Return the [X, Y] coordinate for the center point of the cell that contains the specified text.  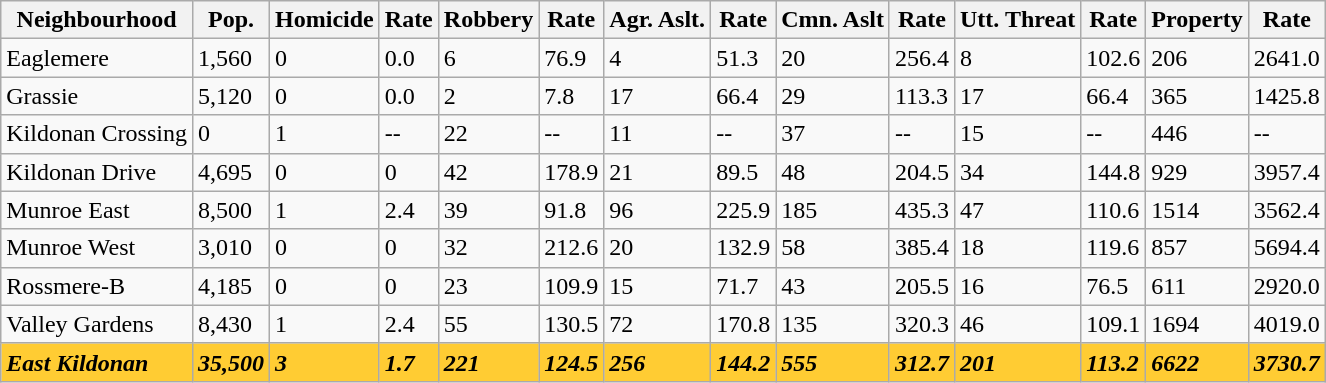
3,010 [230, 248]
365 [1198, 96]
55 [488, 324]
256.4 [922, 58]
22 [488, 134]
Homicide [325, 20]
29 [833, 96]
212.6 [572, 248]
170.8 [744, 324]
102.6 [1114, 58]
6 [488, 58]
109.9 [572, 286]
Munroe East [97, 210]
8 [1017, 58]
46 [1017, 324]
16 [1017, 286]
205.5 [922, 286]
8,500 [230, 210]
Grassie [97, 96]
929 [1198, 172]
5694.4 [1286, 248]
385.4 [922, 248]
Pop. [230, 20]
96 [658, 210]
2920.0 [1286, 286]
91.8 [572, 210]
144.2 [744, 362]
Rossmere-B [97, 286]
21 [658, 172]
446 [1198, 134]
221 [488, 362]
206 [1198, 58]
48 [833, 172]
37 [833, 134]
Kildonan Drive [97, 172]
555 [833, 362]
4 [658, 58]
1,560 [230, 58]
204.5 [922, 172]
4,695 [230, 172]
124.5 [572, 362]
Eaglemere [97, 58]
47 [1017, 210]
East Kildonan [97, 362]
185 [833, 210]
39 [488, 210]
Munroe West [97, 248]
76.9 [572, 58]
23 [488, 286]
1514 [1198, 210]
178.9 [572, 172]
58 [833, 248]
72 [658, 324]
2641.0 [1286, 58]
110.6 [1114, 210]
3562.4 [1286, 210]
71.7 [744, 286]
32 [488, 248]
Kildonan Crossing [97, 134]
4019.0 [1286, 324]
Utt. Threat [1017, 20]
3 [325, 362]
6622 [1198, 362]
51.3 [744, 58]
3957.4 [1286, 172]
113.3 [922, 96]
89.5 [744, 172]
435.3 [922, 210]
Valley Gardens [97, 324]
5,120 [230, 96]
109.1 [1114, 324]
Cmn. Aslt [833, 20]
43 [833, 286]
4,185 [230, 286]
132.9 [744, 248]
Property [1198, 20]
42 [488, 172]
1.7 [408, 362]
320.3 [922, 324]
2 [488, 96]
135 [833, 324]
7.8 [572, 96]
1425.8 [1286, 96]
Agr. Aslt. [658, 20]
312.7 [922, 362]
11 [658, 134]
611 [1198, 286]
225.9 [744, 210]
857 [1198, 248]
34 [1017, 172]
256 [658, 362]
119.6 [1114, 248]
144.8 [1114, 172]
3730.7 [1286, 362]
18 [1017, 248]
Neighbourhood [97, 20]
Robbery [488, 20]
76.5 [1114, 286]
113.2 [1114, 362]
130.5 [572, 324]
35,500 [230, 362]
1694 [1198, 324]
201 [1017, 362]
8,430 [230, 324]
